Return [X, Y] of the center of cell containing provided text 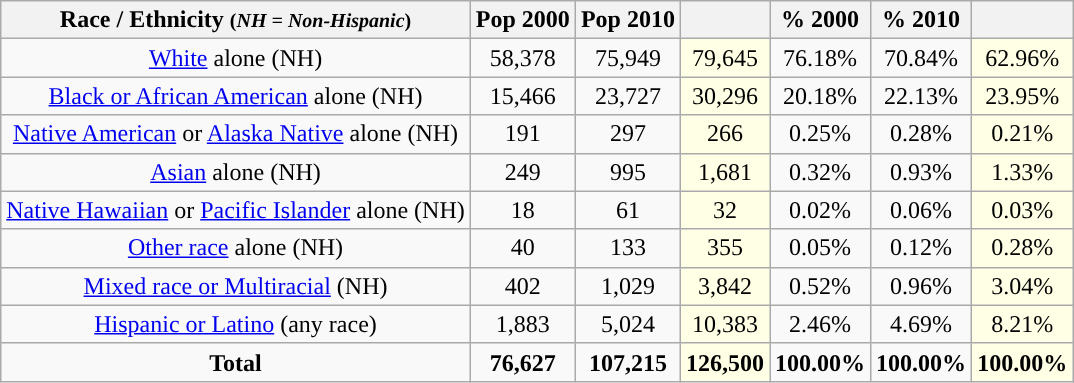
Pop 2010 [628, 20]
4.69% [922, 324]
1.33% [1022, 172]
32 [724, 210]
79,645 [724, 58]
76,627 [522, 362]
995 [628, 172]
1,883 [522, 324]
3,842 [724, 286]
3.04% [1022, 286]
10,383 [724, 324]
0.05% [820, 248]
22.13% [922, 96]
126,500 [724, 362]
White alone (NH) [236, 58]
0.96% [922, 286]
Native Hawaiian or Pacific Islander alone (NH) [236, 210]
0.52% [820, 286]
58,378 [522, 58]
Native American or Alaska Native alone (NH) [236, 134]
355 [724, 248]
2.46% [820, 324]
0.02% [820, 210]
0.12% [922, 248]
1,681 [724, 172]
40 [522, 248]
% 2010 [922, 20]
191 [522, 134]
Hispanic or Latino (any race) [236, 324]
0.32% [820, 172]
297 [628, 134]
Black or African American alone (NH) [236, 96]
0.93% [922, 172]
0.21% [1022, 134]
% 2000 [820, 20]
75,949 [628, 58]
249 [522, 172]
1,029 [628, 286]
30,296 [724, 96]
Pop 2000 [522, 20]
0.06% [922, 210]
Race / Ethnicity (NH = Non-Hispanic) [236, 20]
133 [628, 248]
402 [522, 286]
0.25% [820, 134]
61 [628, 210]
Other race alone (NH) [236, 248]
Asian alone (NH) [236, 172]
70.84% [922, 58]
20.18% [820, 96]
62.96% [1022, 58]
Mixed race or Multiracial (NH) [236, 286]
266 [724, 134]
8.21% [1022, 324]
18 [522, 210]
76.18% [820, 58]
5,024 [628, 324]
Total [236, 362]
15,466 [522, 96]
0.03% [1022, 210]
23.95% [1022, 96]
23,727 [628, 96]
107,215 [628, 362]
